Output the [X, Y] coordinate of the center of the cell containing the given text.  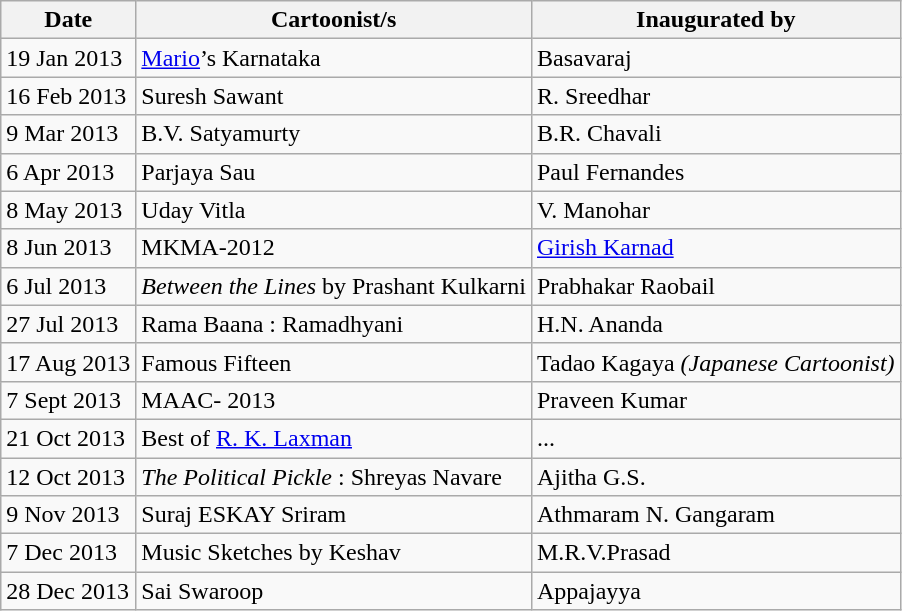
Athmaram N. Gangaram [716, 515]
16 Feb 2013 [68, 96]
Suresh Sawant [334, 96]
Paul Fernandes [716, 172]
Date [68, 20]
Uday Vitla [334, 210]
8 Jun 2013 [68, 248]
V. Manohar [716, 210]
Girish Karnad [716, 248]
19 Jan 2013 [68, 58]
B.V. Satyamurty [334, 134]
6 Apr 2013 [68, 172]
8 May 2013 [68, 210]
Between the Lines by Prashant Kulkarni [334, 286]
Famous Fifteen [334, 362]
7 Sept 2013 [68, 400]
R. Sreedhar [716, 96]
9 Nov 2013 [68, 515]
Suraj ESKAY Sriram [334, 515]
Parjaya Sau [334, 172]
MAAC- 2013 [334, 400]
9 Mar 2013 [68, 134]
M.R.V.Prasad [716, 553]
7 Dec 2013 [68, 553]
12 Oct 2013 [68, 477]
B.R. Chavali [716, 134]
Cartoonist/s [334, 20]
The Political Pickle : Shreyas Navare [334, 477]
Prabhakar Raobail [716, 286]
Basavaraj [716, 58]
Inaugurated by [716, 20]
H.N. Ananda [716, 324]
27 Jul 2013 [68, 324]
28 Dec 2013 [68, 591]
21 Oct 2013 [68, 438]
Ajitha G.S. [716, 477]
Sai Swaroop [334, 591]
17 Aug 2013 [68, 362]
Tadao Kagaya (Japanese Cartoonist) [716, 362]
Music Sketches by Keshav [334, 553]
Mario’s Karnataka [334, 58]
Rama Baana : Ramadhyani [334, 324]
... [716, 438]
MKMA-2012 [334, 248]
Praveen Kumar [716, 400]
6 Jul 2013 [68, 286]
Best of R. K. Laxman [334, 438]
Appajayya [716, 591]
